Determine the (x, y) coordinate at the center of the cell enclosing the given text.  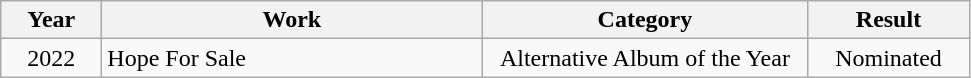
Nominated (888, 58)
Category (645, 20)
Year (52, 20)
Work (292, 20)
Hope For Sale (292, 58)
Result (888, 20)
Alternative Album of the Year (645, 58)
2022 (52, 58)
